Search for the cell housing the specified text and yield its (x, y) center coordinate. 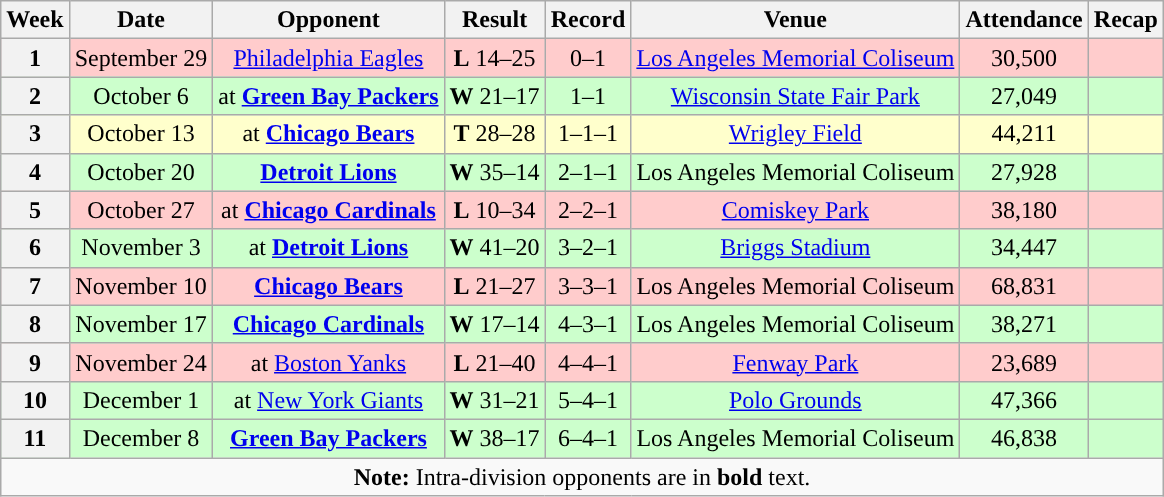
68,831 (1024, 286)
October 13 (141, 134)
8 (35, 324)
at Chicago Cardinals (328, 210)
9 (35, 362)
at Chicago Bears (328, 134)
Note: Intra-division opponents are in bold text. (582, 477)
44,211 (1024, 134)
Week (35, 20)
2 (35, 96)
L 10–34 (494, 210)
W 35–14 (494, 172)
Wrigley Field (796, 134)
November 3 (141, 248)
W 41–20 (494, 248)
Result (494, 20)
34,447 (1024, 248)
47,366 (1024, 400)
December 1 (141, 400)
0–1 (588, 58)
10 (35, 400)
at Green Bay Packers (328, 96)
5 (35, 210)
6–4–1 (588, 438)
December 8 (141, 438)
November 17 (141, 324)
46,838 (1024, 438)
5–4–1 (588, 400)
2–2–1 (588, 210)
30,500 (1024, 58)
Attendance (1024, 20)
23,689 (1024, 362)
Venue (796, 20)
October 27 (141, 210)
Philadelphia Eagles (328, 58)
W 31–21 (494, 400)
L 14–25 (494, 58)
October 6 (141, 96)
4–3–1 (588, 324)
1 (35, 58)
at New York Giants (328, 400)
38,180 (1024, 210)
Fenway Park (796, 362)
27,049 (1024, 96)
1–1–1 (588, 134)
27,928 (1024, 172)
L 21–27 (494, 286)
November 10 (141, 286)
3–2–1 (588, 248)
at Boston Yanks (328, 362)
W 38–17 (494, 438)
Comiskey Park (796, 210)
T 28–28 (494, 134)
4–4–1 (588, 362)
11 (35, 438)
L 21–40 (494, 362)
3 (35, 134)
at Detroit Lions (328, 248)
1–1 (588, 96)
Polo Grounds (796, 400)
Briggs Stadium (796, 248)
Date (141, 20)
Chicago Bears (328, 286)
38,271 (1024, 324)
W 21–17 (494, 96)
Recap (1126, 20)
Chicago Cardinals (328, 324)
7 (35, 286)
September 29 (141, 58)
2–1–1 (588, 172)
W 17–14 (494, 324)
Detroit Lions (328, 172)
Record (588, 20)
October 20 (141, 172)
6 (35, 248)
3–3–1 (588, 286)
Green Bay Packers (328, 438)
4 (35, 172)
Wisconsin State Fair Park (796, 96)
Opponent (328, 20)
November 24 (141, 362)
